From the cell containing the given text, extract its center point as (X, Y) coordinate. 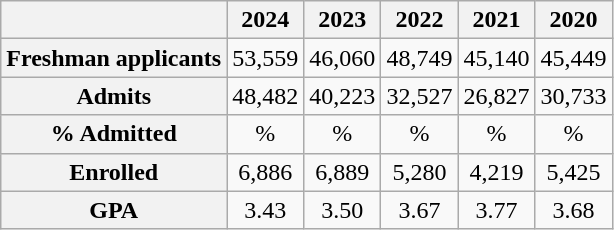
3.50 (342, 210)
46,060 (342, 58)
3.68 (574, 210)
53,559 (266, 58)
6,889 (342, 172)
3.67 (420, 210)
2021 (496, 20)
45,140 (496, 58)
2024 (266, 20)
% Admitted (114, 134)
Admits (114, 96)
26,827 (496, 96)
5,280 (420, 172)
Enrolled (114, 172)
30,733 (574, 96)
Freshman applicants (114, 58)
48,482 (266, 96)
4,219 (496, 172)
2022 (420, 20)
GPA (114, 210)
32,527 (420, 96)
5,425 (574, 172)
40,223 (342, 96)
2023 (342, 20)
45,449 (574, 58)
48,749 (420, 58)
3.77 (496, 210)
2020 (574, 20)
3.43 (266, 210)
6,886 (266, 172)
